Search for the cell housing the specified text and yield its (X, Y) center coordinate. 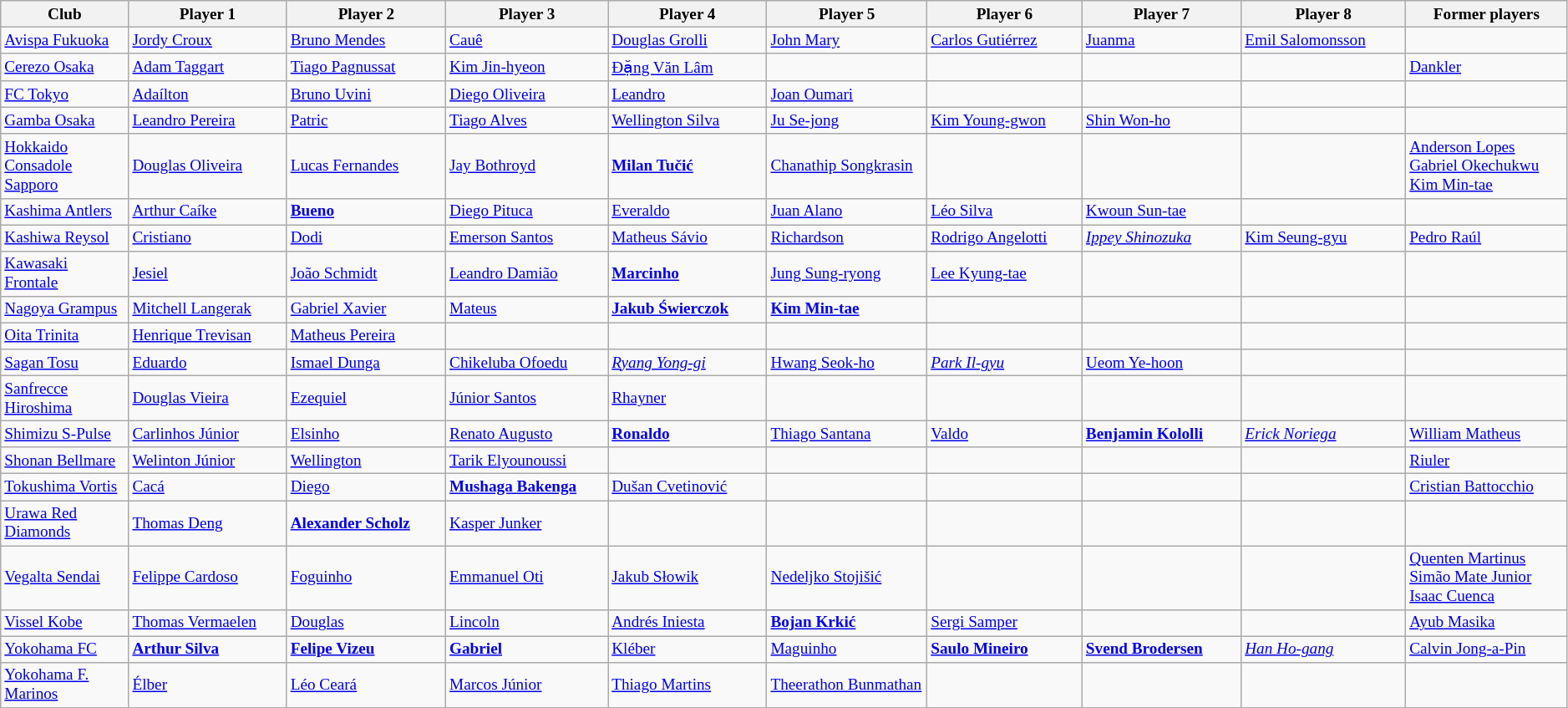
Rodrigo Angelotti (1005, 238)
Tiago Pagnussat (366, 67)
Theerathon Bunmathan (847, 685)
Everaldo (688, 211)
Ezequiel (366, 398)
Ryang Yong-gi (688, 363)
Player 5 (847, 14)
Sagan Tosu (65, 363)
Han Ho-gang (1323, 649)
William Matheus (1487, 434)
Arthur Caíke (207, 211)
Carlos Gutiérrez (1005, 40)
Thiago Martins (688, 685)
Juan Alano (847, 211)
Cerezo Osaka (65, 67)
Wellington (366, 461)
Matheus Pereira (366, 336)
Júnior Santos (527, 398)
Lucas Fernandes (366, 166)
Player 4 (688, 14)
Juanma (1161, 40)
FC Tokyo (65, 94)
Jay Bothroyd (527, 166)
Tiago Alves (527, 121)
Cristiano (207, 238)
Emil Salomonsson (1323, 40)
Hokkaido Consadole Sapporo (65, 166)
Lee Kyung-tae (1005, 273)
Player 3 (527, 14)
Nagoya Grampus (65, 309)
Avispa Fukuoka (65, 40)
Player 2 (366, 14)
Anderson Lopes Gabriel Okechukwu Kim Min-tae (1487, 166)
Vegalta Sendai (65, 577)
Milan Tučić (688, 166)
Douglas Grolli (688, 40)
Valdo (1005, 434)
Cacá (207, 487)
Ronaldo (688, 434)
Cristian Battocchio (1487, 487)
Jakub Słowik (688, 577)
Elsinho (366, 434)
Kashima Antlers (65, 211)
Kawasaki Frontale (65, 273)
Kim Jin-hyeon (527, 67)
Tarik Elyounoussi (527, 461)
Eduardo (207, 363)
Léo Silva (1005, 211)
Saulo Mineiro (1005, 649)
Mushaga Bakenga (527, 487)
Alexander Scholz (366, 522)
Gabriel Xavier (366, 309)
Wellington Silva (688, 121)
Kim Seung-gyu (1323, 238)
João Schmidt (366, 273)
Cauê (527, 40)
Player 1 (207, 14)
Thomas Deng (207, 522)
Richardson (847, 238)
Oita Trinita (65, 336)
Player 8 (1323, 14)
Diego (366, 487)
Yokohama FC (65, 649)
Urawa Red Diamonds (65, 522)
Kwoun Sun-tae (1161, 211)
Riuler (1487, 461)
Felipe Vizeu (366, 649)
Dušan Cvetinović (688, 487)
Leandro Pereira (207, 121)
Ueom Ye-hoon (1161, 363)
John Mary (847, 40)
Bueno (366, 211)
Sergi Samper (1005, 623)
Tokushima Vortis (65, 487)
Maguinho (847, 649)
Former players (1487, 14)
Pedro Raúl (1487, 238)
Sanfrecce Hiroshima (65, 398)
Yokohama F. Marinos (65, 685)
Kim Young-gwon (1005, 121)
Player 6 (1005, 14)
Jung Sung-ryong (847, 273)
Club (65, 14)
Calvin Jong-a-Pin (1487, 649)
Henrique Trevisan (207, 336)
Shin Won-ho (1161, 121)
Svend Brodersen (1161, 649)
Felippe Cardoso (207, 577)
Nedeljko Stojišić (847, 577)
Marcos Júnior (527, 685)
Shonan Bellmare (65, 461)
Foguinho (366, 577)
Erick Noriega (1323, 434)
Chikeluba Ofoedu (527, 363)
Ju Se-jong (847, 121)
Thiago Santana (847, 434)
Gamba Osaka (65, 121)
Bojan Krkić (847, 623)
Renato Augusto (527, 434)
Kashiwa Reysol (65, 238)
Vissel Kobe (65, 623)
Léo Ceará (366, 685)
Ismael Dunga (366, 363)
Carlinhos Júnior (207, 434)
Benjamin Kololli (1161, 434)
Ippey Shinozuka (1161, 238)
Joan Oumari (847, 94)
Bruno Mendes (366, 40)
Leandro Damião (527, 273)
Douglas Oliveira (207, 166)
Đặng Văn Lâm (688, 67)
Leandro (688, 94)
Marcinho (688, 273)
Jakub Świerczok (688, 309)
Welinton Júnior (207, 461)
Jordy Croux (207, 40)
Thomas Vermaelen (207, 623)
Rhayner (688, 398)
Diego Pituca (527, 211)
Kim Min-tae (847, 309)
Emmanuel Oti (527, 577)
Lincoln (527, 623)
Quenten Martinus Simão Mate Junior Isaac Cuenca (1487, 577)
Emerson Santos (527, 238)
Adaílton (207, 94)
Dankler (1487, 67)
Jesiel (207, 273)
Douglas (366, 623)
Hwang Seok-ho (847, 363)
Élber (207, 685)
Dodi (366, 238)
Adam Taggart (207, 67)
Kléber (688, 649)
Andrés Iniesta (688, 623)
Mateus (527, 309)
Kasper Junker (527, 522)
Gabriel (527, 649)
Player 7 (1161, 14)
Matheus Sávio (688, 238)
Douglas Vieira (207, 398)
Park Il-gyu (1005, 363)
Patric (366, 121)
Bruno Uvini (366, 94)
Ayub Masika (1487, 623)
Arthur Silva (207, 649)
Mitchell Langerak (207, 309)
Chanathip Songkrasin (847, 166)
Shimizu S-Pulse (65, 434)
Diego Oliveira (527, 94)
